Determine the [X, Y] coordinate at the center of the cell enclosing the given text.  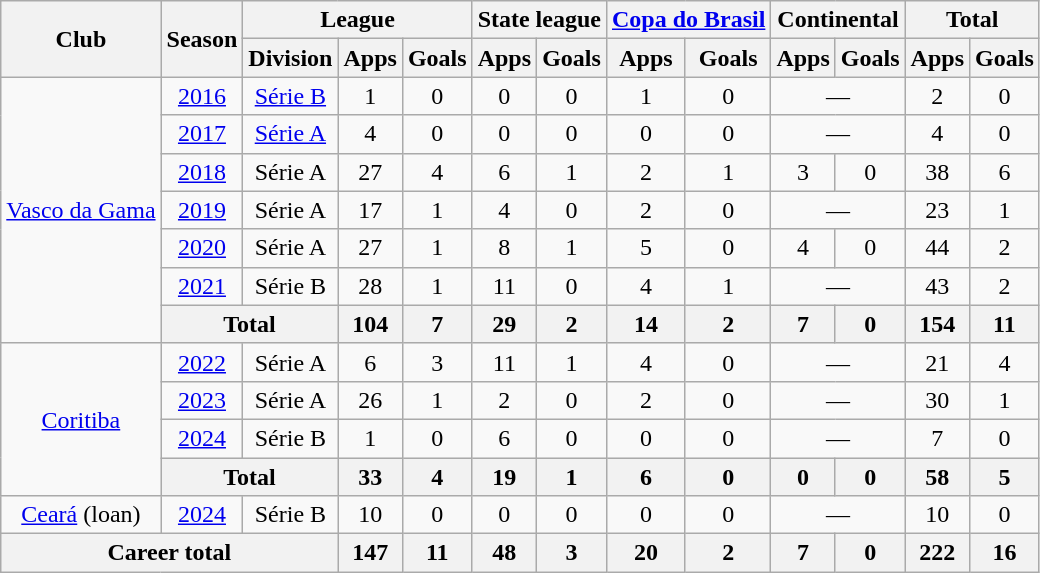
38 [937, 172]
20 [646, 553]
2021 [202, 286]
17 [370, 210]
14 [646, 324]
2019 [202, 210]
2016 [202, 96]
30 [937, 400]
Season [202, 39]
58 [937, 477]
43 [937, 286]
147 [370, 553]
48 [504, 553]
2017 [202, 134]
Club [81, 39]
Copa do Brasil [688, 20]
44 [937, 248]
Ceará (loan) [81, 515]
Vasco da Gama [81, 210]
222 [937, 553]
Division [290, 58]
29 [504, 324]
26 [370, 400]
Coritiba [81, 419]
2022 [202, 362]
16 [1005, 553]
2020 [202, 248]
State league [539, 20]
League [358, 20]
2018 [202, 172]
154 [937, 324]
Career total [170, 553]
33 [370, 477]
104 [370, 324]
19 [504, 477]
2023 [202, 400]
28 [370, 286]
8 [504, 248]
Continental [838, 20]
21 [937, 362]
23 [937, 210]
